Determine the [X, Y] coordinate at the center of the cell enclosing the given text.  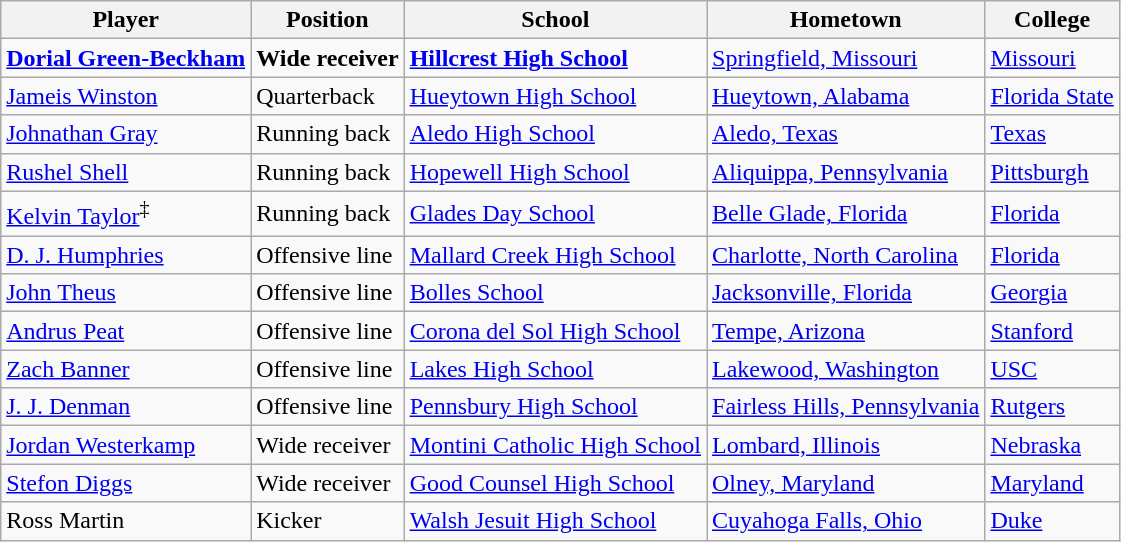
Good Counsel High School [555, 483]
Pittsburgh [1052, 172]
Player [126, 20]
Zach Banner [126, 369]
Walsh Jesuit High School [555, 521]
D. J. Humphries [126, 255]
Aliquippa, Pennsylvania [845, 172]
Jordan Westerkamp [126, 445]
Hillcrest High School [555, 58]
Rutgers [1052, 407]
Kelvin Taylor‡ [126, 214]
Aledo, Texas [845, 134]
Fairless Hills, Pennsylvania [845, 407]
Stanford [1052, 331]
Andrus Peat [126, 331]
Mallard Creek High School [555, 255]
Position [328, 20]
Ross Martin [126, 521]
Dorial Green-Beckham [126, 58]
Duke [1052, 521]
Belle Glade, Florida [845, 214]
College [1052, 20]
Hometown [845, 20]
Missouri [1052, 58]
Pennsbury High School [555, 407]
Charlotte, North Carolina [845, 255]
Georgia [1052, 293]
Corona del Sol High School [555, 331]
Lakes High School [555, 369]
School [555, 20]
Stefon Diggs [126, 483]
John Theus [126, 293]
Cuyahoga Falls, Ohio [845, 521]
Nebraska [1052, 445]
Lakewood, Washington [845, 369]
J. J. Denman [126, 407]
Kicker [328, 521]
Quarterback [328, 96]
Jacksonville, Florida [845, 293]
Johnathan Gray [126, 134]
Bolles School [555, 293]
Florida State [1052, 96]
Texas [1052, 134]
Montini Catholic High School [555, 445]
Glades Day School [555, 214]
Lombard, Illinois [845, 445]
Springfield, Missouri [845, 58]
Rushel Shell [126, 172]
Hueytown, Alabama [845, 96]
Hueytown High School [555, 96]
Jameis Winston [126, 96]
Aledo High School [555, 134]
Hopewell High School [555, 172]
USC [1052, 369]
Maryland [1052, 483]
Olney, Maryland [845, 483]
Tempe, Arizona [845, 331]
